Return (X, Y) of the center of cell containing provided text 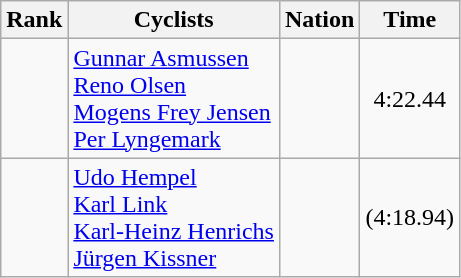
Udo HempelKarl LinkKarl-Heinz HenrichsJürgen Kissner (174, 218)
Nation (319, 20)
4:22.44 (410, 98)
Time (410, 20)
Cyclists (174, 20)
Gunnar AsmussenReno OlsenMogens Frey JensenPer Lyngemark (174, 98)
(4:18.94) (410, 218)
Rank (34, 20)
